Detect which cell encompasses the target text, then output its (X, Y) center coordinate. 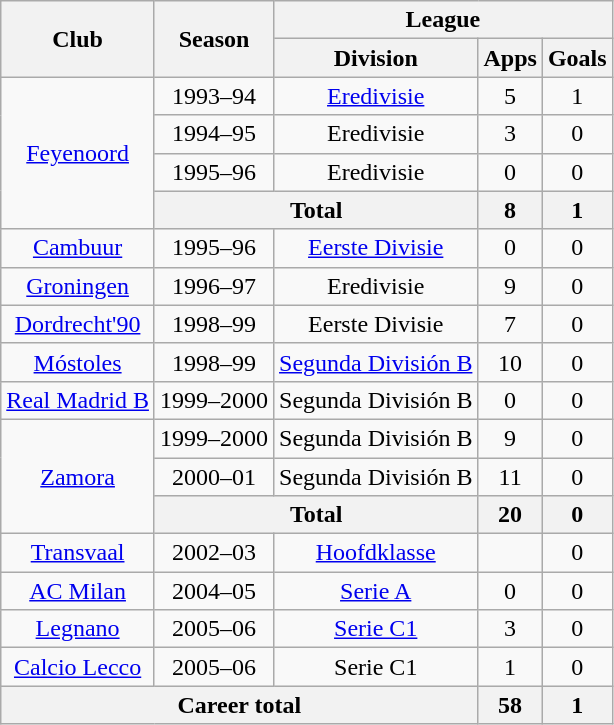
Groningen (78, 286)
7 (510, 324)
Apps (510, 58)
Transvaal (78, 553)
Cambuur (78, 248)
2004–05 (214, 591)
AC Milan (78, 591)
5 (510, 96)
Goals (577, 58)
1994–95 (214, 134)
Season (214, 39)
2002–03 (214, 553)
20 (510, 515)
1993–94 (214, 96)
League (444, 20)
10 (510, 362)
1996–97 (214, 286)
Hoofdklasse (376, 553)
Real Madrid B (78, 400)
Zamora (78, 476)
Club (78, 39)
Serie A (376, 591)
Career total (240, 705)
58 (510, 705)
Dordrecht'90 (78, 324)
Legnano (78, 629)
Calcio Lecco (78, 667)
Móstoles (78, 362)
Feyenoord (78, 153)
11 (510, 477)
Division (376, 58)
8 (510, 210)
2000–01 (214, 477)
